Identify which cell holds the provided text, then report its [X, Y] central coordinate. 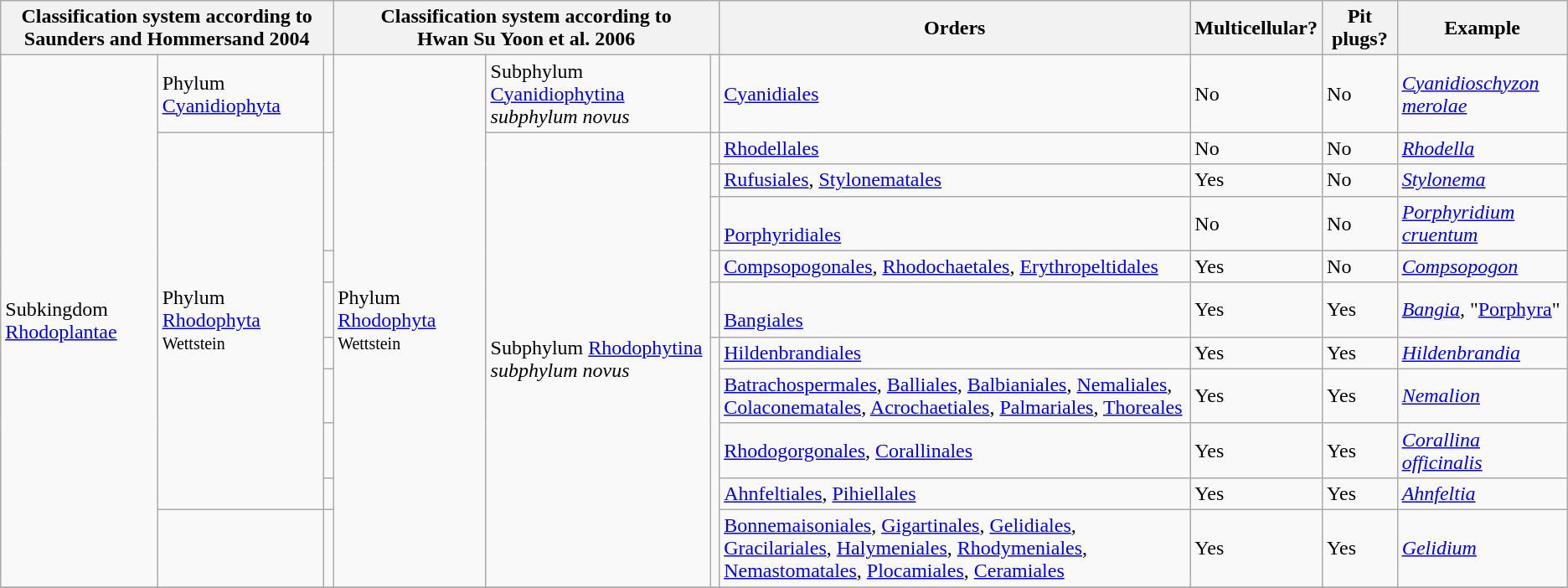
Ahnfeltia [1483, 493]
Rhodogorgonales, Corallinales [955, 451]
Compsopogon [1483, 266]
Hildenbrandiales [955, 353]
Rhodellales [955, 148]
Classification system according toHwan Su Yoon et al. 2006 [526, 28]
Subkingdom Rhodoplantae [79, 322]
Phylum Cyanidiophyta [240, 94]
Bangiales [955, 310]
Stylonema [1483, 180]
Subphylum Rhodophytina subphylum novus [598, 360]
Example [1483, 28]
Gelidium [1483, 548]
Classification system according toSaunders and Hommersand 2004 [168, 28]
Pit plugs? [1360, 28]
Cyanidioschyzon merolae [1483, 94]
Compsopogonales, Rhodochaetales, Erythropeltidales [955, 266]
Subphylum Cyanidiophytina subphylum novus [598, 94]
Bonnemaisoniales, Gigartinales, Gelidiales, Gracilariales, Halymeniales, Rhodymeniales, Nemastomatales, Plocamiales, Ceramiales [955, 548]
Bangia, "Porphyra" [1483, 310]
Corallina officinalis [1483, 451]
Nemalion [1483, 395]
Porphyridiales [955, 223]
Rufusiales, Stylonematales [955, 180]
Batrachospermales, Balliales, Balbianiales, Nemaliales, Colaconematales, Acrochaetiales, Palmariales, Thoreales [955, 395]
Ahnfeltiales, Pihiellales [955, 493]
Hildenbrandia [1483, 353]
Rhodella [1483, 148]
Cyanidiales [955, 94]
Orders [955, 28]
Multicellular? [1256, 28]
Porphyridium cruentum [1483, 223]
